From the cell containing the given text, extract its center point as [X, Y] coordinate. 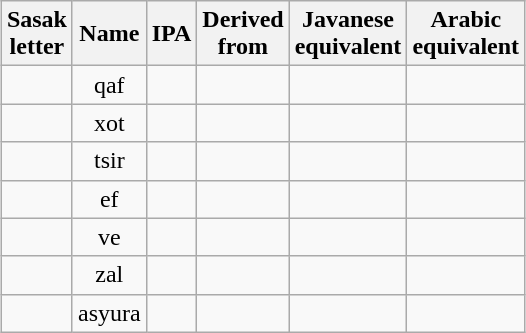
zal [109, 275]
asyura [109, 313]
IPA [172, 34]
tsir [109, 161]
xot [109, 123]
ef [109, 199]
Sasakletter [36, 34]
qaf [109, 85]
Derivedfrom [243, 34]
Name [109, 34]
ve [109, 237]
Javaneseequivalent [348, 34]
Arabicequivalent [466, 34]
